Scan for the cell matching the given text and deliver its [X, Y] coordinate at center. 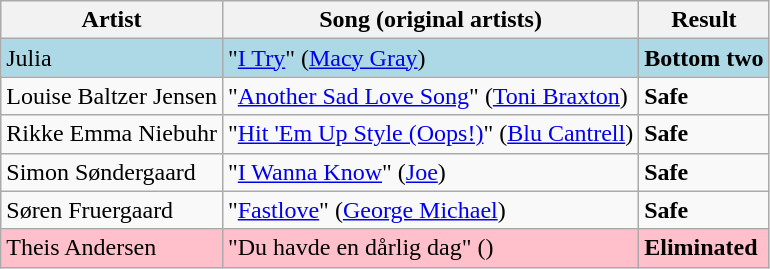
"Another Sad Love Song" (Toni Braxton) [430, 96]
Julia [112, 58]
Theis Andersen [112, 248]
Eliminated [704, 248]
Søren Fruergaard [112, 210]
Bottom two [704, 58]
"Du havde en dårlig dag" () [430, 248]
"Fastlove" (George Michael) [430, 210]
"Hit 'Em Up Style (Oops!)" (Blu Cantrell) [430, 134]
Rikke Emma Niebuhr [112, 134]
Artist [112, 20]
"I Wanna Know" (Joe) [430, 172]
"I Try" (Macy Gray) [430, 58]
Simon Søndergaard [112, 172]
Result [704, 20]
Song (original artists) [430, 20]
Louise Baltzer Jensen [112, 96]
